Detect which cell encompasses the target text, then output its (X, Y) center coordinate. 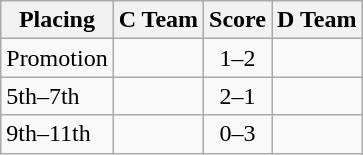
9th–11th (57, 134)
C Team (158, 20)
D Team (317, 20)
Promotion (57, 58)
2–1 (238, 96)
0–3 (238, 134)
5th–7th (57, 96)
Placing (57, 20)
Score (238, 20)
1–2 (238, 58)
